Pinpoint the cell where the given text exists, returning its [X, Y] midpoint coordinate. 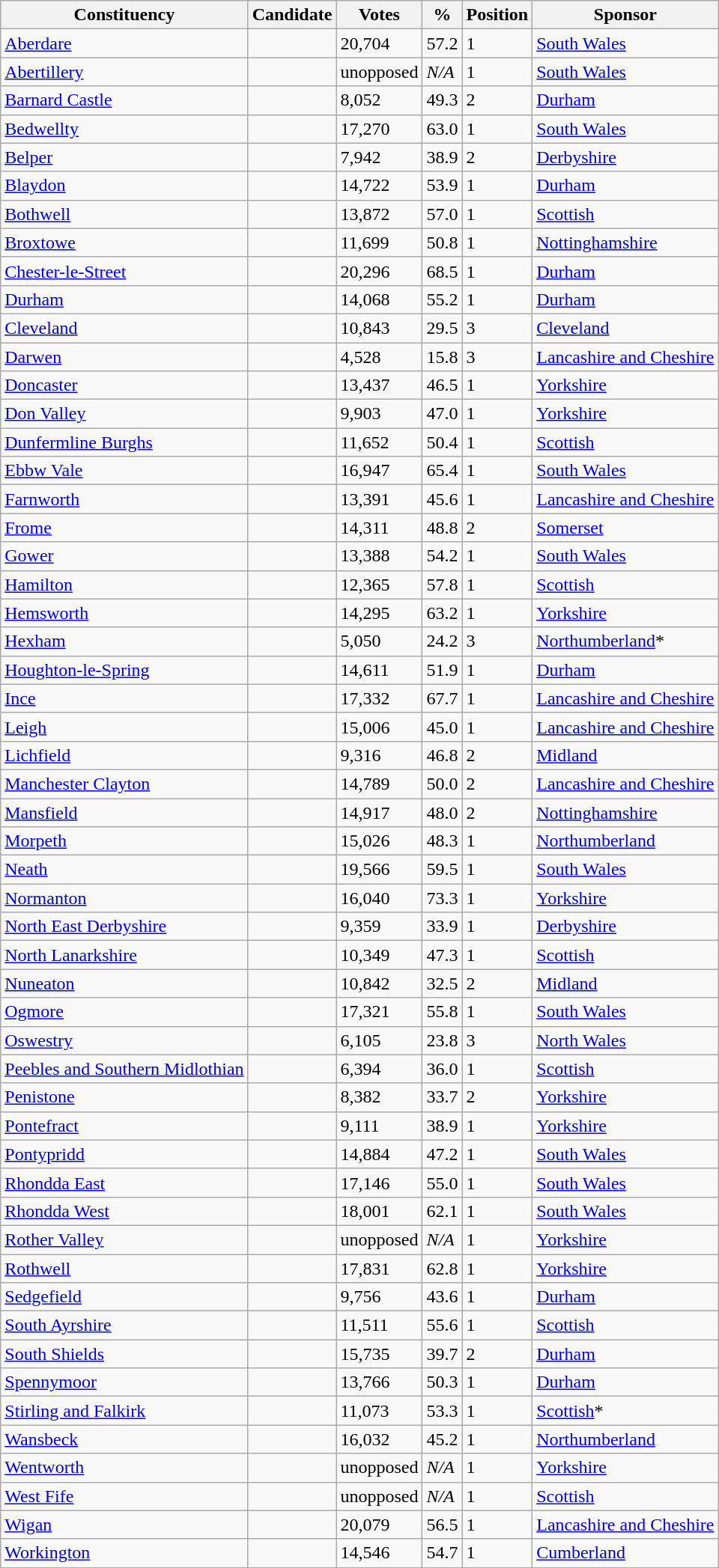
Neath [124, 870]
11,652 [379, 442]
15,026 [379, 841]
Workington [124, 1553]
63.0 [442, 129]
7,942 [379, 157]
Hemsworth [124, 613]
48.0 [442, 812]
Somerset [625, 528]
Lichfield [124, 755]
Rothwell [124, 1269]
55.8 [442, 1012]
Position [497, 15]
14,068 [379, 299]
10,349 [379, 955]
50.8 [442, 242]
17,321 [379, 1012]
Rhondda West [124, 1211]
56.5 [442, 1525]
13,872 [379, 214]
9,903 [379, 414]
% [442, 15]
59.5 [442, 870]
36.0 [442, 1069]
14,884 [379, 1154]
33.9 [442, 927]
24.2 [442, 641]
17,270 [379, 129]
9,756 [379, 1297]
65.4 [442, 471]
Sponsor [625, 15]
Scottish* [625, 1411]
14,917 [379, 812]
Bedwellty [124, 129]
Broxtowe [124, 242]
6,394 [379, 1069]
Spennymoor [124, 1382]
Ince [124, 698]
50.4 [442, 442]
67.7 [442, 698]
54.2 [442, 556]
17,831 [379, 1269]
33.7 [442, 1097]
West Fife [124, 1496]
Gower [124, 556]
13,766 [379, 1382]
South Shields [124, 1354]
17,146 [379, 1183]
20,296 [379, 271]
Barnard Castle [124, 100]
55.2 [442, 299]
49.3 [442, 100]
Blaydon [124, 186]
Hamilton [124, 585]
11,699 [379, 242]
Cumberland [625, 1553]
Candidate [292, 15]
16,947 [379, 471]
47.2 [442, 1154]
50.3 [442, 1382]
Chester-le-Street [124, 271]
63.2 [442, 613]
Dunfermline Burghs [124, 442]
46.5 [442, 385]
Bothwell [124, 214]
57.2 [442, 43]
20,704 [379, 43]
4,528 [379, 357]
39.7 [442, 1354]
54.7 [442, 1553]
Morpeth [124, 841]
Manchester Clayton [124, 784]
Doncaster [124, 385]
South Ayrshire [124, 1326]
Don Valley [124, 414]
Hexham [124, 641]
57.8 [442, 585]
North East Derbyshire [124, 927]
Mansfield [124, 812]
11,073 [379, 1411]
13,391 [379, 499]
Northumberland* [625, 641]
North Lanarkshire [124, 955]
19,566 [379, 870]
Abertillery [124, 72]
32.5 [442, 983]
16,032 [379, 1439]
45.6 [442, 499]
Rother Valley [124, 1239]
Belper [124, 157]
15,006 [379, 727]
Darwen [124, 357]
North Wales [625, 1040]
6,105 [379, 1040]
17,332 [379, 698]
Oswestry [124, 1040]
14,311 [379, 528]
9,359 [379, 927]
50.0 [442, 784]
Votes [379, 15]
10,843 [379, 328]
14,546 [379, 1553]
45.0 [442, 727]
15.8 [442, 357]
46.8 [442, 755]
12,365 [379, 585]
Farnworth [124, 499]
14,722 [379, 186]
5,050 [379, 641]
73.3 [442, 898]
14,611 [379, 670]
Wentworth [124, 1468]
48.8 [442, 528]
Wansbeck [124, 1439]
47.0 [442, 414]
14,295 [379, 613]
Frome [124, 528]
Normanton [124, 898]
48.3 [442, 841]
13,388 [379, 556]
9,316 [379, 755]
Aberdare [124, 43]
Ebbw Vale [124, 471]
14,789 [379, 784]
62.8 [442, 1269]
8,052 [379, 100]
51.9 [442, 670]
55.6 [442, 1326]
Constituency [124, 15]
62.1 [442, 1211]
68.5 [442, 271]
Houghton-le-Spring [124, 670]
43.6 [442, 1297]
Rhondda East [124, 1183]
53.9 [442, 186]
Leigh [124, 727]
13,437 [379, 385]
23.8 [442, 1040]
Nuneaton [124, 983]
47.3 [442, 955]
Pontypridd [124, 1154]
16,040 [379, 898]
57.0 [442, 214]
29.5 [442, 328]
55.0 [442, 1183]
53.3 [442, 1411]
Peebles and Southern Midlothian [124, 1069]
Wigan [124, 1525]
Pontefract [124, 1126]
45.2 [442, 1439]
18,001 [379, 1211]
11,511 [379, 1326]
Sedgefield [124, 1297]
20,079 [379, 1525]
8,382 [379, 1097]
Stirling and Falkirk [124, 1411]
10,842 [379, 983]
15,735 [379, 1354]
Penistone [124, 1097]
Ogmore [124, 1012]
9,111 [379, 1126]
